From the cell containing the given text, extract its center point as [X, Y] coordinate. 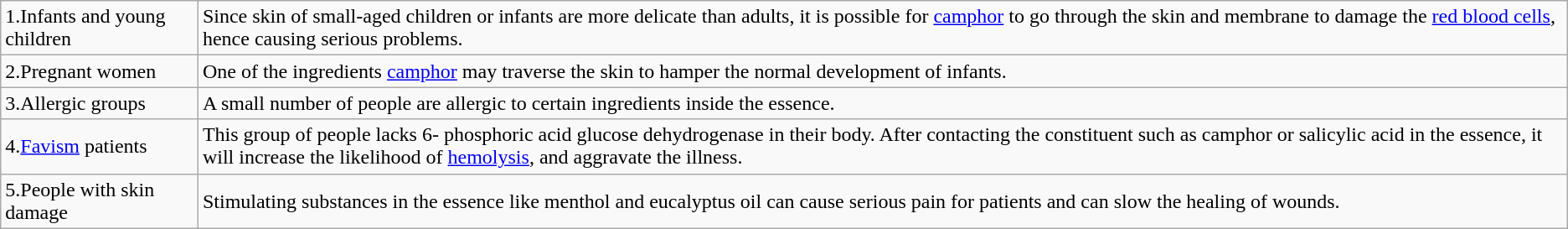
One of the ingredients camphor may traverse the skin to hamper the normal development of infants. [883, 71]
3.Allergic groups [100, 103]
Stimulating substances in the essence like menthol and eucalyptus oil can cause serious pain for patients and can slow the healing of wounds. [883, 201]
1.Infants and young children [100, 29]
5.People with skin damage [100, 201]
2.Pregnant women [100, 71]
A small number of people are allergic to certain ingredients inside the essence. [883, 103]
4.Favism patients [100, 146]
